Search for the cell housing the specified text and yield its (x, y) center coordinate. 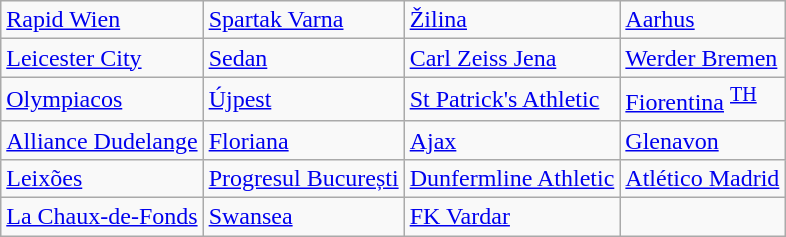
Alliance Dudelange (102, 140)
Glenavon (702, 140)
Leixões (102, 178)
Olympiacos (102, 100)
Progresul București (304, 178)
Spartak Varna (304, 20)
Fiorentina TH (702, 100)
FK Vardar (512, 217)
Rapid Wien (102, 20)
Atlético Madrid (702, 178)
Carl Zeiss Jena (512, 58)
Sedan (304, 58)
Leicester City (102, 58)
La Chaux-de-Fonds (102, 217)
Újpest (304, 100)
Floriana (304, 140)
Aarhus (702, 20)
Ajax (512, 140)
St Patrick's Athletic (512, 100)
Dunfermline Athletic (512, 178)
Žilina (512, 20)
Werder Bremen (702, 58)
Swansea (304, 217)
